Provide the [X, Y] coordinate of the cell's center where the given text is located.  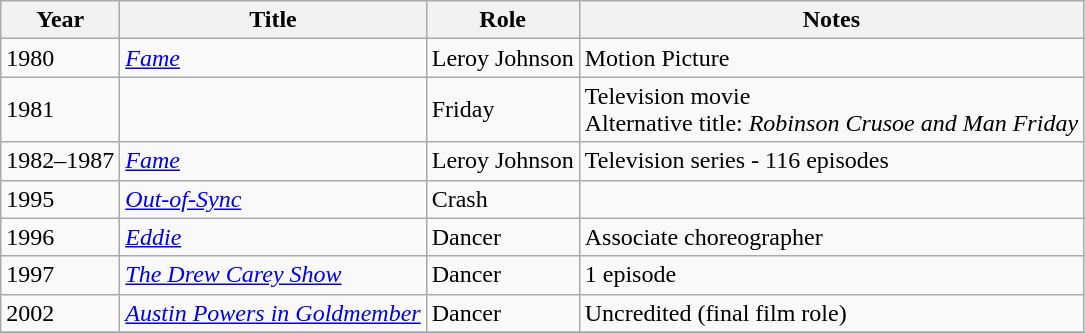
Role [502, 20]
The Drew Carey Show [273, 275]
Title [273, 20]
Uncredited (final film role) [831, 313]
1982–1987 [60, 161]
Out-of-Sync [273, 199]
Television series - 116 episodes [831, 161]
1981 [60, 110]
Motion Picture [831, 58]
Television movieAlternative title: Robinson Crusoe and Man Friday [831, 110]
Austin Powers in Goldmember [273, 313]
1997 [60, 275]
Associate choreographer [831, 237]
1 episode [831, 275]
Year [60, 20]
Notes [831, 20]
Friday [502, 110]
1980 [60, 58]
Eddie [273, 237]
Crash [502, 199]
1995 [60, 199]
2002 [60, 313]
1996 [60, 237]
